Find where the given text appears and provide that cell's center as (X, Y) coordinate. 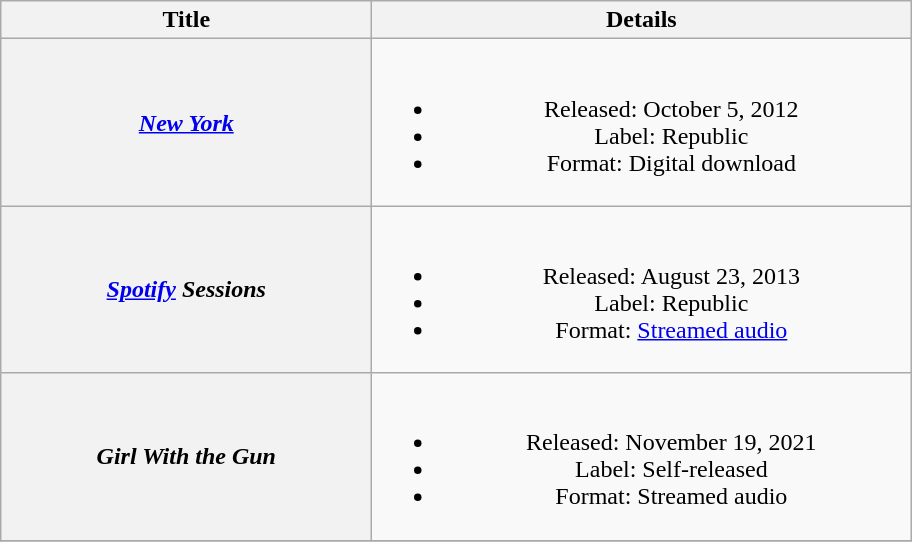
Title (186, 20)
Released: October 5, 2012Label: RepublicFormat: Digital download (642, 122)
Details (642, 20)
Spotify Sessions (186, 290)
Released: August 23, 2013Label: RepublicFormat: Streamed audio (642, 290)
Released: November 19, 2021Label: Self-releasedFormat: Streamed audio (642, 456)
New York (186, 122)
Girl With the Gun (186, 456)
